Output the (X, Y) coordinate of the center of the cell containing the given text.  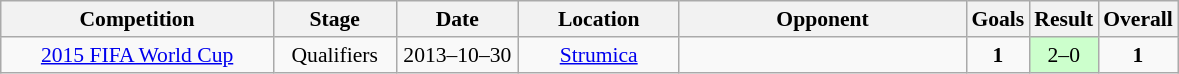
2–0 (1064, 55)
Date (458, 19)
Competition (138, 19)
2015 FIFA World Cup (138, 55)
Opponent (823, 19)
Goals (998, 19)
Qualifiers (334, 55)
Overall (1138, 19)
Stage (334, 19)
Strumica (599, 55)
Location (599, 19)
2013–10–30 (458, 55)
Result (1064, 19)
